Return [x, y] of the center of cell containing provided text 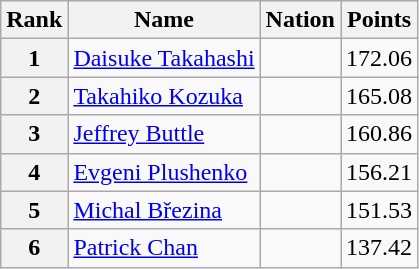
Nation [300, 20]
6 [34, 248]
1 [34, 58]
Michal Březina [164, 210]
Name [164, 20]
Patrick Chan [164, 248]
Daisuke Takahashi [164, 58]
151.53 [378, 210]
4 [34, 172]
165.08 [378, 96]
Evgeni Plushenko [164, 172]
172.06 [378, 58]
Points [378, 20]
2 [34, 96]
3 [34, 134]
Jeffrey Buttle [164, 134]
5 [34, 210]
160.86 [378, 134]
156.21 [378, 172]
137.42 [378, 248]
Rank [34, 20]
Takahiko Kozuka [164, 96]
